Locate the cell with the specified text and output its (X, Y) center coordinate. 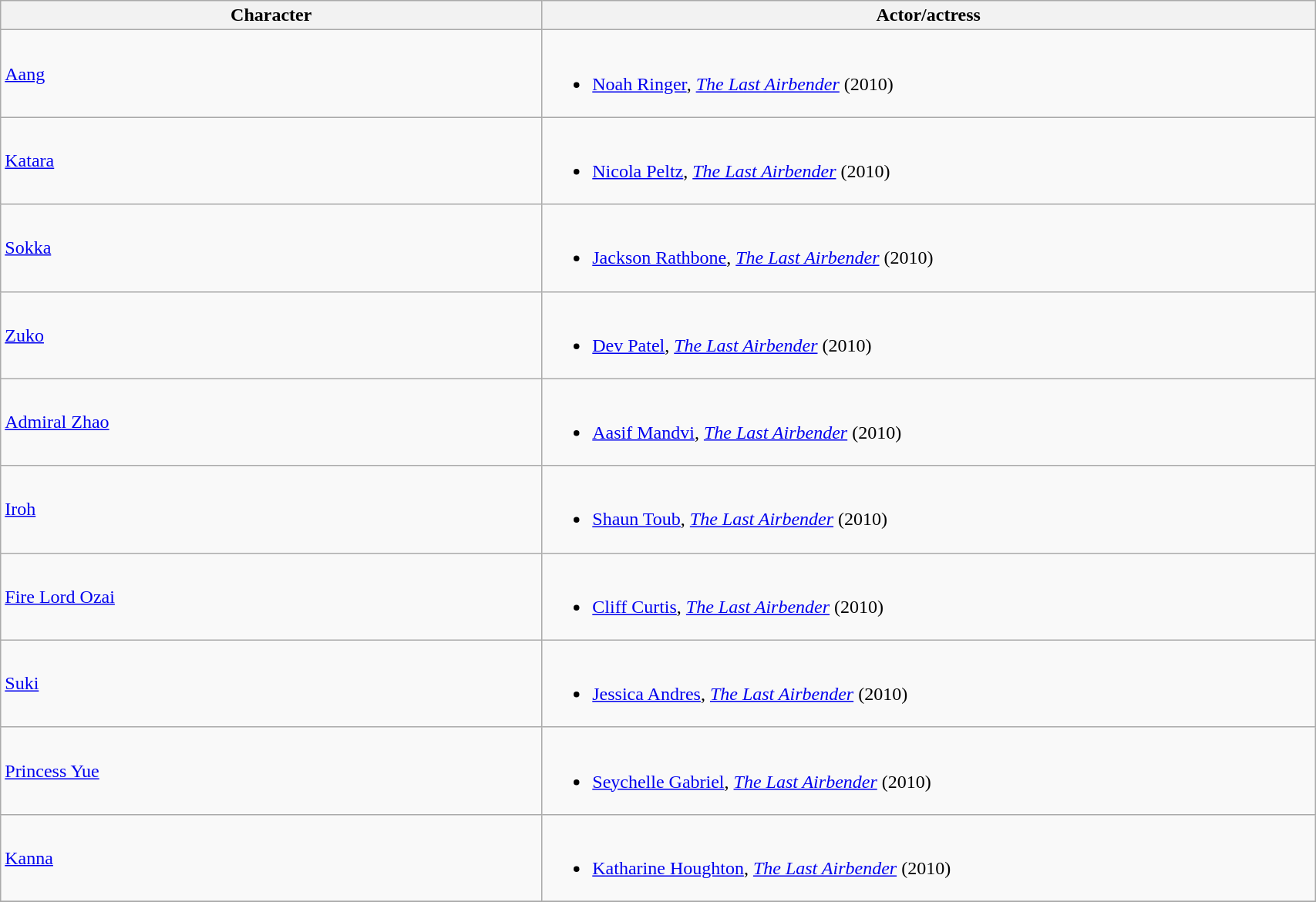
Nicola Peltz, The Last Airbender (2010) (928, 160)
Jessica Andres, The Last Airbender (2010) (928, 683)
Character (271, 15)
Fire Lord Ozai (271, 597)
Seychelle Gabriel, The Last Airbender (2010) (928, 771)
Admiral Zhao (271, 422)
Jackson Rathbone, The Last Airbender (2010) (928, 248)
Actor/actress (928, 15)
Noah Ringer, The Last Airbender (2010) (928, 74)
Cliff Curtis, The Last Airbender (2010) (928, 597)
Suki (271, 683)
Sokka (271, 248)
Iroh (271, 509)
Katharine Houghton, The Last Airbender (2010) (928, 857)
Dev Patel, The Last Airbender (2010) (928, 335)
Princess Yue (271, 771)
Aasif Mandvi, The Last Airbender (2010) (928, 422)
Kanna (271, 857)
Shaun Toub, The Last Airbender (2010) (928, 509)
Katara (271, 160)
Aang (271, 74)
Zuko (271, 335)
